Detect which cell encompasses the target text, then output its (x, y) center coordinate. 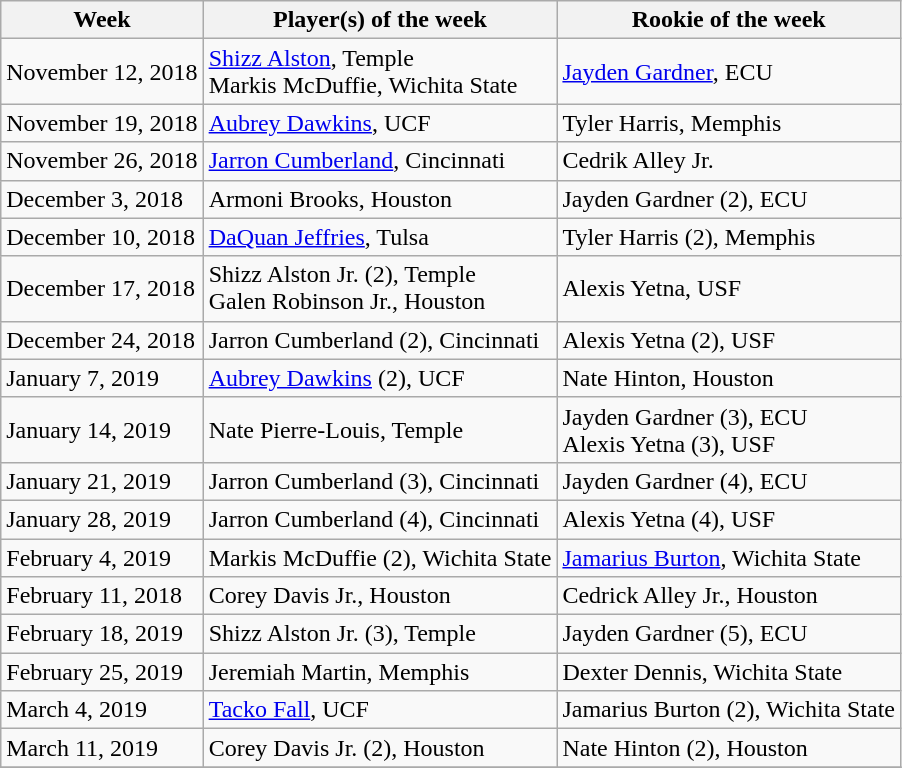
Jarron Cumberland, Cincinnati (380, 161)
Jamarius Burton (2), Wichita State (729, 710)
Rookie of the week (729, 20)
Nate Pierre-Louis, Temple (380, 430)
Jeremiah Martin, Memphis (380, 672)
November 19, 2018 (102, 123)
Jayden Gardner (5), ECU (729, 634)
Week (102, 20)
Nate Hinton, Houston (729, 378)
Armoni Brooks, Houston (380, 199)
Markis McDuffie (2), Wichita State (380, 557)
January 28, 2019 (102, 519)
Dexter Dennis, Wichita State (729, 672)
November 26, 2018 (102, 161)
Jayden Gardner (4), ECU (729, 481)
February 25, 2019 (102, 672)
Alexis Yetna, USF (729, 288)
Corey Davis Jr. (2), Houston (380, 748)
March 4, 2019 (102, 710)
January 21, 2019 (102, 481)
Aubrey Dawkins, UCF (380, 123)
Tyler Harris, Memphis (729, 123)
February 11, 2018 (102, 596)
February 18, 2019 (102, 634)
December 24, 2018 (102, 340)
Nate Hinton (2), Houston (729, 748)
December 17, 2018 (102, 288)
March 11, 2019 (102, 748)
January 7, 2019 (102, 378)
December 10, 2018 (102, 237)
Aubrey Dawkins (2), UCF (380, 378)
January 14, 2019 (102, 430)
Shizz Alston, TempleMarkis McDuffie, Wichita State (380, 72)
Player(s) of the week (380, 20)
Jarron Cumberland (2), Cincinnati (380, 340)
Jarron Cumberland (3), Cincinnati (380, 481)
DaQuan Jeffries, Tulsa (380, 237)
Jayden Gardner (2), ECU (729, 199)
December 3, 2018 (102, 199)
Corey Davis Jr., Houston (380, 596)
Shizz Alston Jr. (2), TempleGalen Robinson Jr., Houston (380, 288)
Alexis Yetna (2), USF (729, 340)
Cedrick Alley Jr., Houston (729, 596)
November 12, 2018 (102, 72)
Jarron Cumberland (4), Cincinnati (380, 519)
Jamarius Burton, Wichita State (729, 557)
Tyler Harris (2), Memphis (729, 237)
Tacko Fall, UCF (380, 710)
Jayden Gardner, ECU (729, 72)
Shizz Alston Jr. (3), Temple (380, 634)
Jayden Gardner (3), ECUAlexis Yetna (3), USF (729, 430)
Alexis Yetna (4), USF (729, 519)
Cedrik Alley Jr. (729, 161)
February 4, 2019 (102, 557)
